Pinpoint the cell where the given text exists, returning its (X, Y) midpoint coordinate. 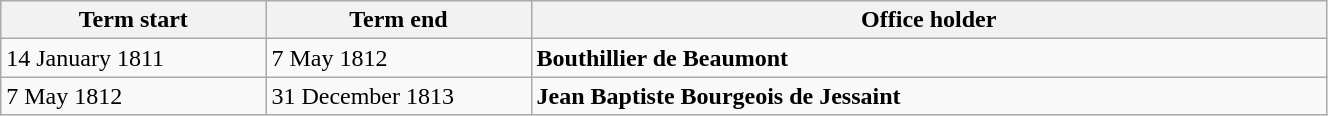
Office holder (928, 20)
Bouthillier de Beaumont (928, 58)
14 January 1811 (134, 58)
Jean Baptiste Bourgeois de Jessaint (928, 96)
31 December 1813 (398, 96)
Term end (398, 20)
Term start (134, 20)
